Search for the cell housing the specified text and yield its [x, y] center coordinate. 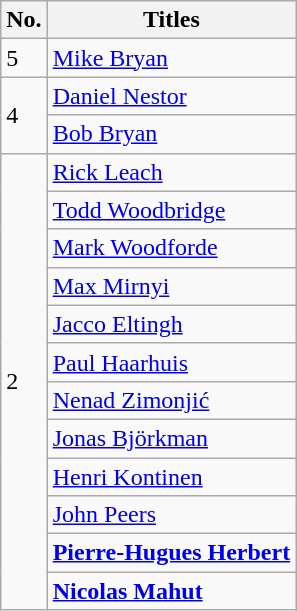
Jonas Björkman [172, 438]
Pierre-Hugues Herbert [172, 553]
Nicolas Mahut [172, 591]
Titles [172, 20]
5 [24, 58]
Max Mirnyi [172, 286]
Todd Woodbridge [172, 210]
Jacco Eltingh [172, 324]
Mark Woodforde [172, 248]
John Peers [172, 515]
Paul Haarhuis [172, 362]
Rick Leach [172, 172]
Bob Bryan [172, 134]
2 [24, 382]
Henri Kontinen [172, 477]
No. [24, 20]
Nenad Zimonjić [172, 400]
Mike Bryan [172, 58]
Daniel Nestor [172, 96]
4 [24, 115]
